Locate the cell with the specified text and output its (x, y) center coordinate. 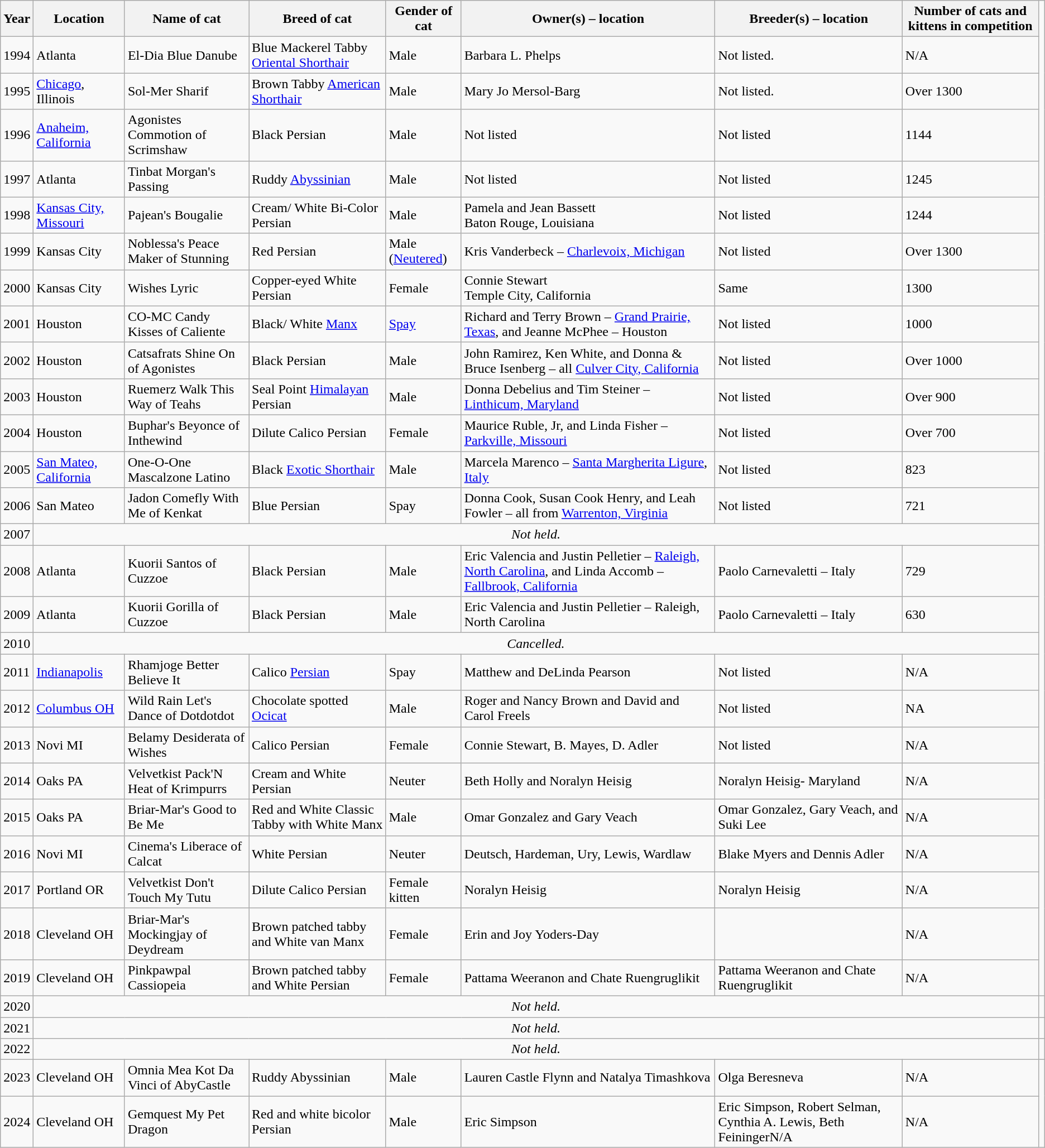
Matthew and DeLinda Pearson (588, 672)
Cream/ White Bi-Color Persian (318, 215)
Cancelled. (536, 643)
Blue Mackerel Tabby Oriental Shorthair (318, 55)
Breed of cat (318, 19)
2018 (17, 934)
Briar-Mar's Good to Be Me (186, 817)
One-O-One Mascalzone Latino (186, 469)
Kuorii Gorilla of Cuzzoe (186, 615)
Owner(s) – location (588, 19)
White Persian (318, 854)
San Mateo (79, 506)
Beth Holly and Noralyn Heisig (588, 781)
2022 (17, 1049)
729 (970, 571)
Deutsch, Hardeman, Ury, Lewis, Wardlaw (588, 854)
Breeder(s) – location (808, 19)
1144 (970, 135)
2005 (17, 469)
Noralyn Heisig- Maryland (808, 781)
1994 (17, 55)
Omnia Mea Kot Da Vinci of AbyCastle (186, 1078)
John Ramirez, Ken White, and Donna & Bruce Isenberg – all Culver City, California (588, 361)
Kuorii Santos of Cuzzoe (186, 571)
Blake Myers and Dennis Adler (808, 854)
Anaheim, California (79, 135)
Ruemerz Walk This Way of Teahs (186, 396)
1999 (17, 251)
2001 (17, 324)
CO-MC Candy Kisses of Caliente (186, 324)
Noblessa's Peace Maker of Stunning (186, 251)
2011 (17, 672)
Velvetkist Don't Touch My Tutu (186, 890)
Tinbat Morgan's Passing (186, 179)
Name of cat (186, 19)
1244 (970, 215)
Marcela Marenco – Santa Margherita Ligure, Italy (588, 469)
Kansas City, Missouri (79, 215)
2007 (17, 535)
Lauren Castle Flynn and Natalya Timashkova (588, 1078)
1300 (970, 288)
1996 (17, 135)
Male (Neutered) (423, 251)
Over 700 (970, 433)
Red and white bicolor Persian (318, 1122)
Barbara L. Phelps (588, 55)
Donna Debelius and Tim Steiner – Linthicum, Maryland (588, 396)
Agonistes Commotion of Scrimshaw (186, 135)
Over 900 (970, 396)
Wild Rain Let's Dance of Dotdotdot (186, 709)
2015 (17, 817)
Belamy Desiderata of Wishes (186, 744)
Omar Gonzalez and Gary Veach (588, 817)
630 (970, 615)
Brown patched tabby and White van Manx (318, 934)
Copper-eyed White Persian (318, 288)
Same (808, 288)
2000 (17, 288)
Pajean's Bougalie (186, 215)
Buphar's Beyonce of Inthewind (186, 433)
Velvetkist Pack'N Heat of Krimpurrs (186, 781)
721 (970, 506)
El-Dia Blue Danube (186, 55)
Pinkpawpal Cassiopeia (186, 978)
Jadon Comefly With Me of Kenkat (186, 506)
Maurice Ruble, Jr, and Linda Fisher – Parkville, Missouri (588, 433)
Erin and Joy Yoders-Day (588, 934)
2021 (17, 1027)
Eric Valencia and Justin Pelletier – Raleigh, North Carolina (588, 615)
Black/ White Manx (318, 324)
NA (970, 709)
Eric Simpson (588, 1122)
2006 (17, 506)
Red Persian (318, 251)
1995 (17, 92)
Catsafrats Shine On of Agonistes (186, 361)
Cream and White Persian (318, 781)
Number of cats and kittens in competition (970, 19)
Briar-Mar's Mockingjay of Deydream (186, 934)
Location (79, 19)
Rhamjoge Better Believe It (186, 672)
2002 (17, 361)
2013 (17, 744)
2003 (17, 396)
2012 (17, 709)
Black Exotic Shorthair (318, 469)
Pamela and Jean BassettBaton Rouge, Louisiana (588, 215)
Wishes Lyric (186, 288)
Eric Simpson, Robert Selman, Cynthia A. Lewis, Beth FeiningerN/A (808, 1122)
2008 (17, 571)
1997 (17, 179)
Cinema's Liberace of Calcat (186, 854)
2010 (17, 643)
1000 (970, 324)
Connie Stewart, B. Mayes, D. Adler (588, 744)
2023 (17, 1078)
Chocolate spotted Ocicat (318, 709)
1998 (17, 215)
Female kitten (423, 890)
1245 (970, 179)
2019 (17, 978)
Gemquest My Pet Dragon (186, 1122)
Omar Gonzalez, Gary Veach, and Suki Lee (808, 817)
Chicago, Illinois (79, 92)
San Mateo, California (79, 469)
Seal Point Himalayan Persian (318, 396)
Brown Tabby American Shorthair (318, 92)
Kris Vanderbeck – Charlevoix, Michigan (588, 251)
Indianapolis (79, 672)
2020 (17, 1006)
2014 (17, 781)
Connie StewartTemple City, California (588, 288)
Sol-Mer Sharif (186, 92)
Blue Persian (318, 506)
Gender of cat (423, 19)
2024 (17, 1122)
Mary Jo Mersol-Barg (588, 92)
Roger and Nancy Brown and David and Carol Freels (588, 709)
Portland OR (79, 890)
2016 (17, 854)
Columbus OH (79, 709)
Olga Beresneva (808, 1078)
823 (970, 469)
Eric Valencia and Justin Pelletier – Raleigh, North Carolina, and Linda Accomb – Fallbrook, California (588, 571)
Year (17, 19)
2004 (17, 433)
Brown patched tabby and White Persian (318, 978)
2009 (17, 615)
Richard and Terry Brown – Grand Prairie, Texas, and Jeanne McPhee – Houston (588, 324)
2017 (17, 890)
Red and White Classic Tabby with White Manx (318, 817)
Donna Cook, Susan Cook Henry, and Leah Fowler – all from Warrenton, Virginia (588, 506)
Over 1000 (970, 361)
